For the text-containing cell, return its midpoint in [x, y] coordinate format. 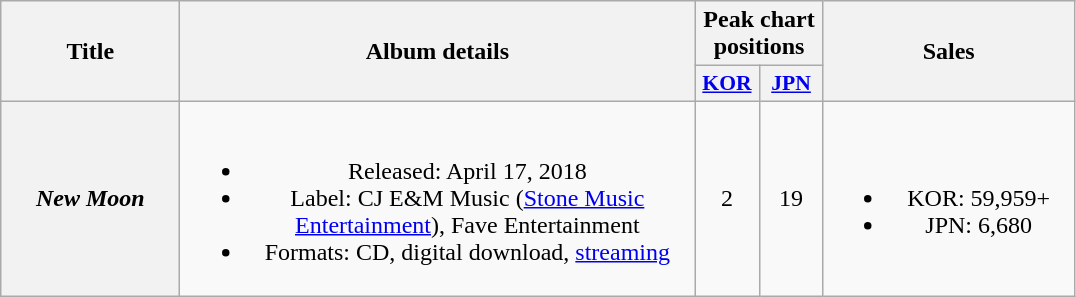
Title [90, 52]
Released: April 17, 2018Label: CJ E&M Music (Stone Music Entertainment), Fave EntertainmentFormats: CD, digital download, streaming [438, 198]
KOR: 59,959+JPN: 6,680 [948, 198]
KOR [727, 84]
New Moon [90, 198]
JPN [791, 84]
Peak chart positions [759, 34]
19 [791, 198]
2 [727, 198]
Sales [948, 52]
Album details [438, 52]
